Search for the cell housing the specified text and yield its [x, y] center coordinate. 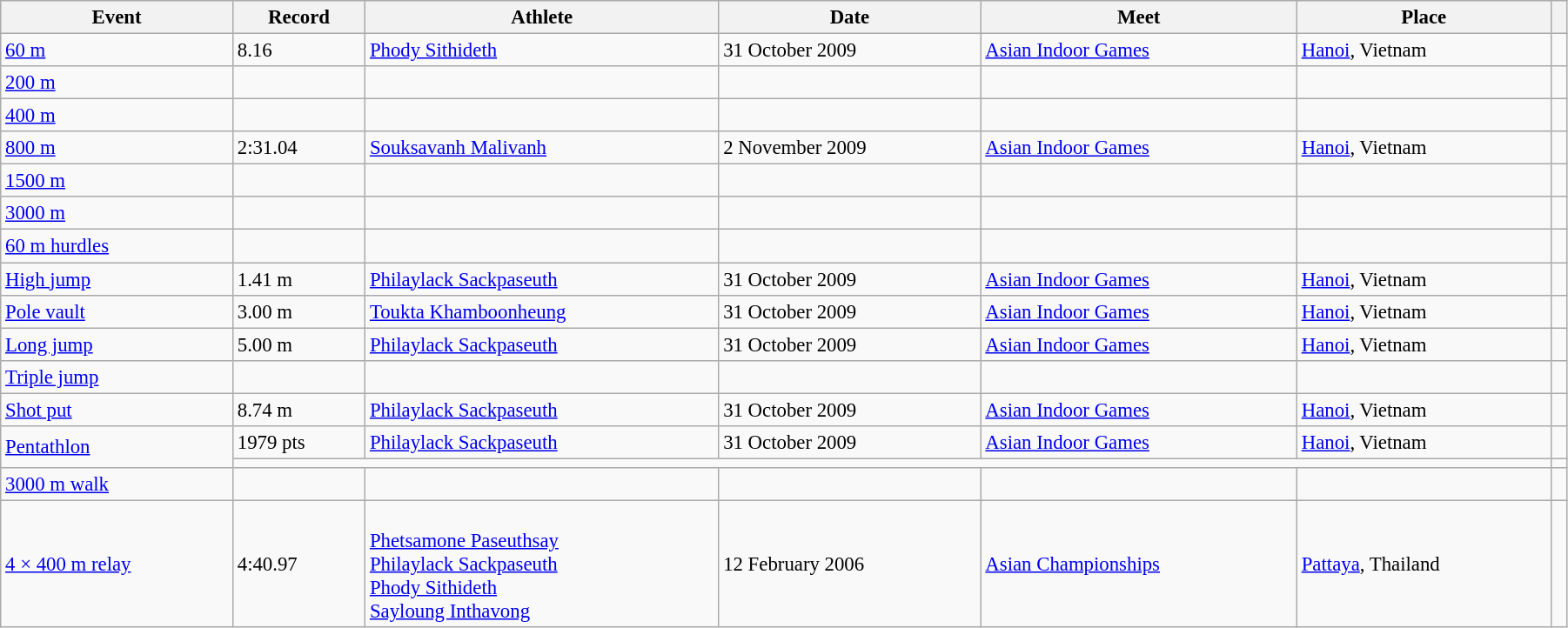
Pattaya, Thailand [1424, 564]
1.41 m [298, 279]
2:31.04 [298, 148]
Toukta Khamboonheung [542, 311]
3000 m [117, 213]
Athlete [542, 17]
4 × 400 m relay [117, 564]
Asian Championships [1138, 564]
Place [1424, 17]
5.00 m [298, 344]
60 m hurdles [117, 246]
800 m [117, 148]
Shot put [117, 410]
Pole vault [117, 311]
Event [117, 17]
Record [298, 17]
2 November 2009 [849, 148]
1979 pts [298, 443]
200 m [117, 83]
4:40.97 [298, 564]
8.16 [298, 50]
8.74 m [298, 410]
400 m [117, 116]
Date [849, 17]
Phetsamone PaseuthsayPhilaylack SackpaseuthPhody SithidethSayloung Inthavong [542, 564]
12 February 2006 [849, 564]
Pentathlon [117, 447]
1500 m [117, 181]
Triple jump [117, 377]
Phody Sithideth [542, 50]
Meet [1138, 17]
3.00 m [298, 311]
High jump [117, 279]
Souksavanh Malivanh [542, 148]
3000 m walk [117, 484]
Long jump [117, 344]
60 m [117, 50]
